Provide the (X, Y) coordinate of the cell's center where the given text is located.  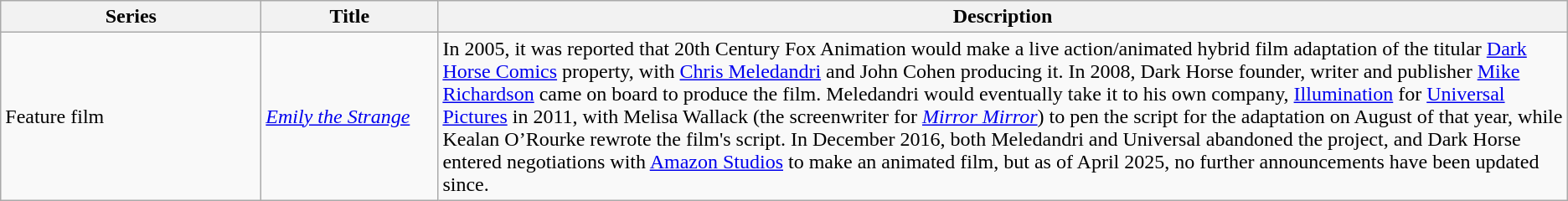
Title (350, 17)
Description (1003, 17)
Emily the Strange (350, 116)
Series (131, 17)
Feature film (131, 116)
